Locate the cell with the specified text and output its (x, y) center coordinate. 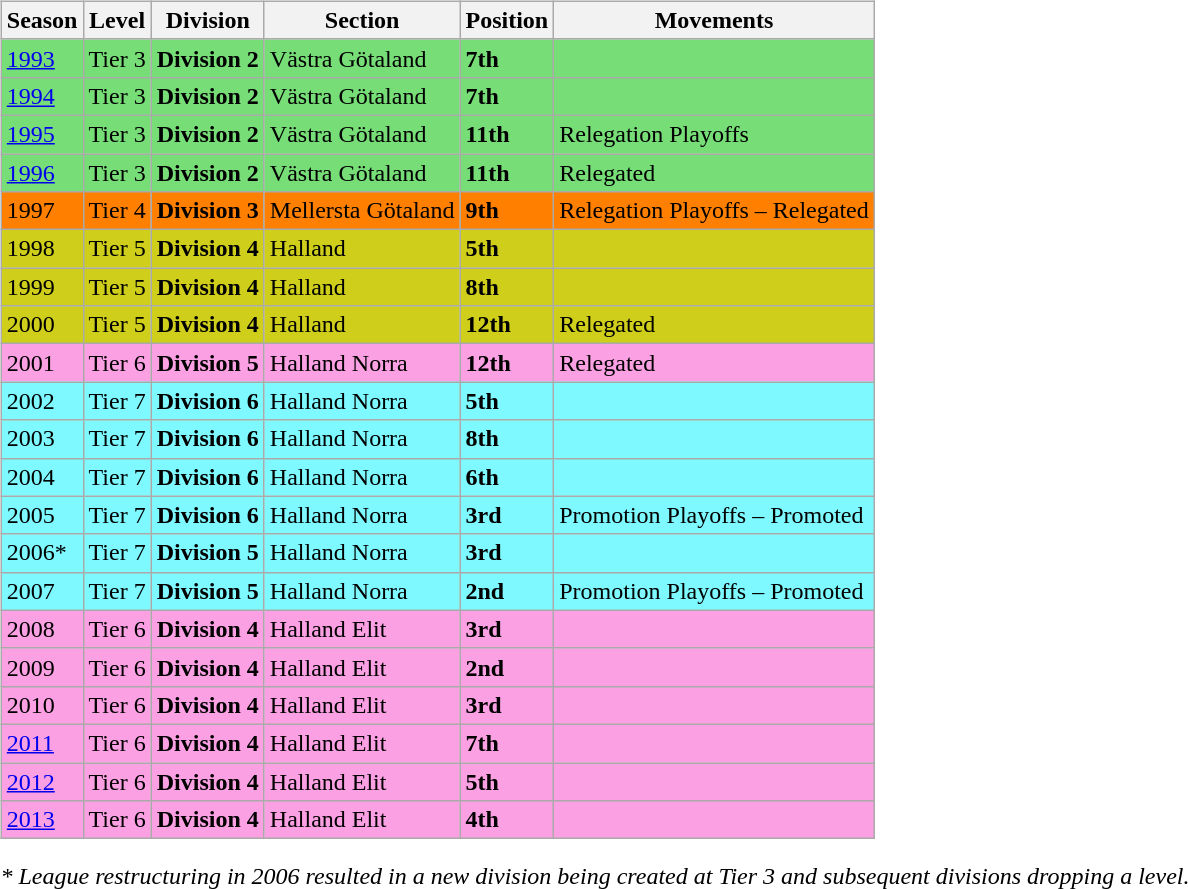
Relegation Playoffs – Relegated (714, 211)
2012 (42, 781)
9th (507, 211)
2005 (42, 515)
1994 (42, 96)
6th (507, 477)
2013 (42, 820)
2003 (42, 439)
2004 (42, 477)
Section (362, 20)
1993 (42, 58)
Level (117, 20)
2006* (42, 553)
2009 (42, 667)
4th (507, 820)
1998 (42, 249)
Movements (714, 20)
2002 (42, 401)
Division 3 (208, 211)
2001 (42, 363)
2010 (42, 705)
Relegation Playoffs (714, 134)
1996 (42, 173)
1999 (42, 287)
Mellersta Götaland (362, 211)
1997 (42, 211)
Season (42, 20)
Division (208, 20)
1995 (42, 134)
2000 (42, 325)
2007 (42, 591)
2008 (42, 629)
2011 (42, 743)
Tier 4 (117, 211)
Position (507, 20)
